Identify which cell holds the provided text, then report its (x, y) central coordinate. 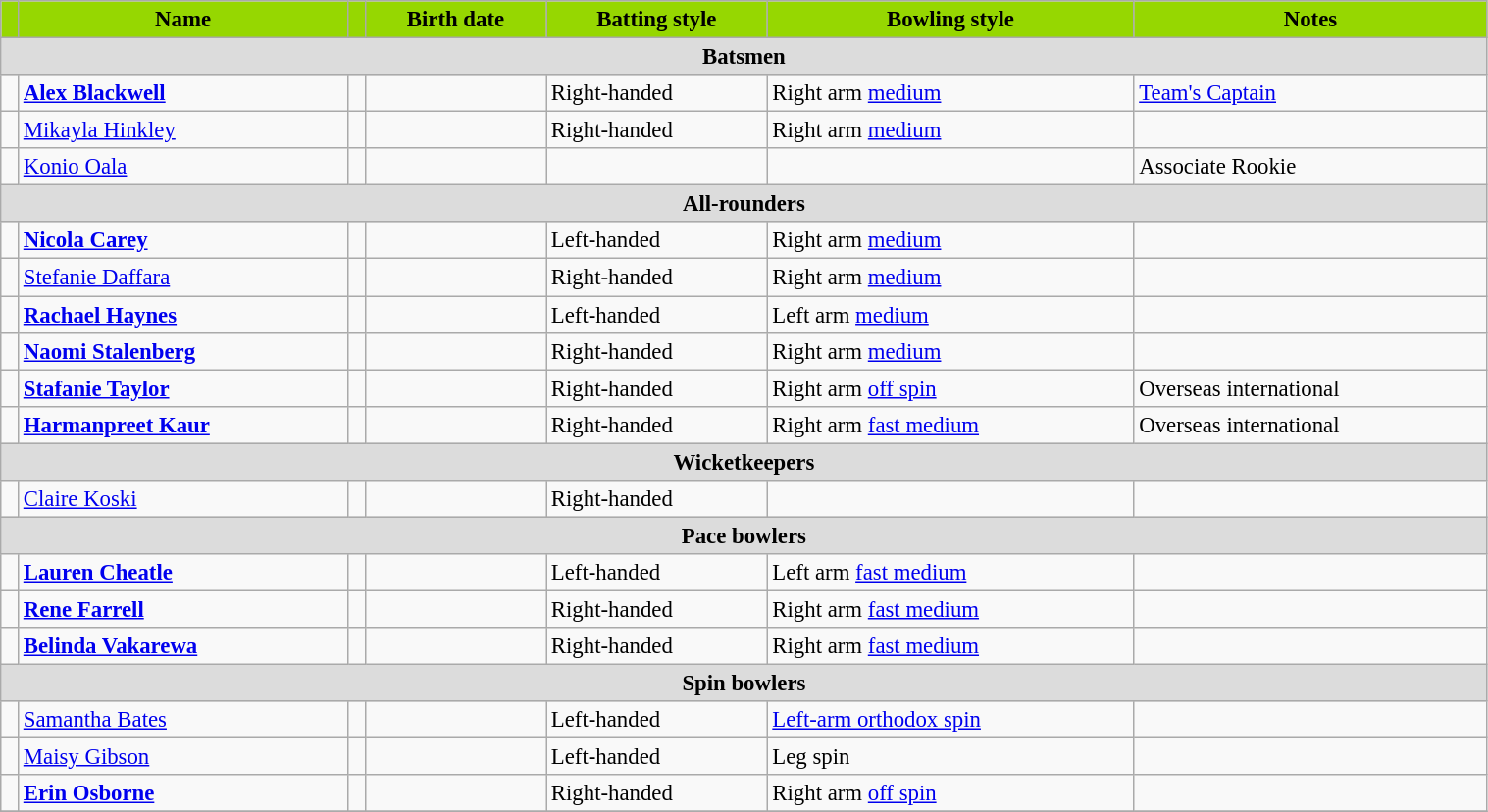
Rachael Haynes (182, 315)
Left arm fast medium (950, 573)
Rene Farrell (182, 609)
Batting style (657, 20)
Harmanpreet Kaur (182, 425)
Pace bowlers (744, 535)
Mikayla Hinkley (182, 130)
Stafanie Taylor (182, 388)
Notes (1310, 20)
Maisy Gibson (182, 757)
Left-arm orthodox spin (950, 720)
Name (182, 20)
Spin bowlers (744, 684)
Samantha Bates (182, 720)
Team's Captain (1310, 93)
Erin Osborne (182, 793)
Birth date (455, 20)
Claire Koski (182, 499)
Associate Rookie (1310, 167)
Alex Blackwell (182, 93)
Nicola Carey (182, 240)
Left arm medium (950, 315)
Batsmen (744, 57)
Bowling style (950, 20)
Stefanie Daffara (182, 278)
Lauren Cheatle (182, 573)
Naomi Stalenberg (182, 351)
Konio Oala (182, 167)
Belinda Vakarewa (182, 646)
Wicketkeepers (744, 462)
Leg spin (950, 757)
All-rounders (744, 204)
